Provide the [X, Y] coordinate of the cell's center where the given text is located.  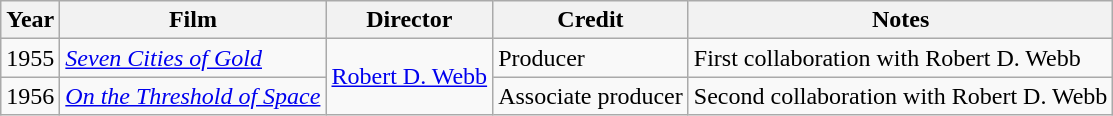
Credit [591, 20]
1956 [30, 96]
Second collaboration with Robert D. Webb [900, 96]
Director [410, 20]
Film [193, 20]
Notes [900, 20]
On the Threshold of Space [193, 96]
Year [30, 20]
Seven Cities of Gold [193, 58]
First collaboration with Robert D. Webb [900, 58]
Associate producer [591, 96]
Robert D. Webb [410, 77]
Producer [591, 58]
1955 [30, 58]
